Capture the cell that displays the provided text and extract its (x, y) central coordinate. 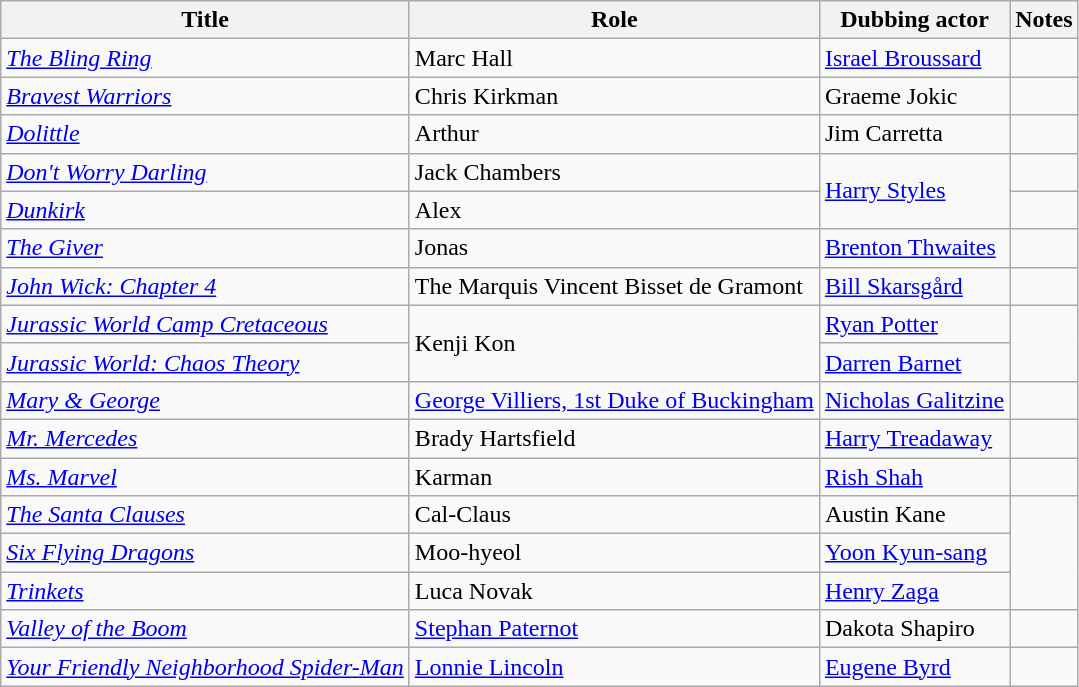
Notes (1044, 20)
Dunkirk (206, 210)
Your Friendly Neighborhood Spider-Man (206, 667)
Henry Zaga (914, 591)
Rish Shah (914, 477)
Graeme Jokic (914, 96)
Stephan Paternot (614, 629)
Harry Treadaway (914, 438)
Jack Chambers (614, 172)
George Villiers, 1st Duke of Buckingham (614, 400)
Lonnie Lincoln (614, 667)
Ms. Marvel (206, 477)
The Bling Ring (206, 58)
Chris Kirkman (614, 96)
Marc Hall (614, 58)
Austin Kane (914, 515)
Kenji Kon (614, 343)
Dubbing actor (914, 20)
Jurassic World Camp Cretaceous (206, 324)
The Santa Clauses (206, 515)
Ryan Potter (914, 324)
Role (614, 20)
John Wick: Chapter 4 (206, 286)
Mr. Mercedes (206, 438)
Darren Barnet (914, 362)
Arthur (614, 134)
Israel Broussard (914, 58)
Brady Hartsfield (614, 438)
Mary & George (206, 400)
Jim Carretta (914, 134)
Don't Worry Darling (206, 172)
Nicholas Galitzine (914, 400)
Dolittle (206, 134)
Title (206, 20)
Bravest Warriors (206, 96)
Luca Novak (614, 591)
The Giver (206, 248)
Bill Skarsgård (914, 286)
Yoon Kyun-sang (914, 553)
Karman (614, 477)
Eugene Byrd (914, 667)
Alex (614, 210)
Cal-Claus (614, 515)
Jonas (614, 248)
Harry Styles (914, 191)
Jurassic World: Chaos Theory (206, 362)
The Marquis Vincent Bisset de Gramont (614, 286)
Dakota Shapiro (914, 629)
Brenton Thwaites (914, 248)
Moo-hyeol (614, 553)
Trinkets (206, 591)
Six Flying Dragons (206, 553)
Valley of the Boom (206, 629)
